Search for the cell housing the specified text and yield its (x, y) center coordinate. 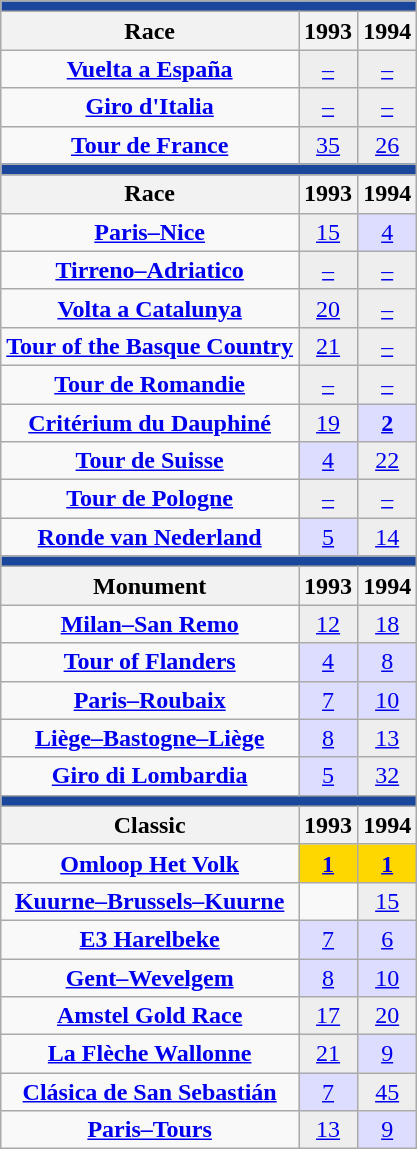
6 (388, 939)
22 (388, 461)
Giro di Lombardia (150, 776)
35 (328, 145)
Paris–Tours (150, 1130)
Omloop Het Volk (150, 863)
Tour de France (150, 145)
Tour de Pologne (150, 499)
45 (388, 1092)
Vuelta a España (150, 69)
Tour of Flanders (150, 662)
Tour of the Basque Country (150, 346)
Monument (150, 586)
Classic (150, 825)
Tour de Suisse (150, 461)
Giro d'Italia (150, 107)
2 (388, 423)
Gent–Wevelgem (150, 977)
14 (388, 537)
Milan–San Remo (150, 624)
Paris–Roubaix (150, 700)
17 (328, 1016)
Clásica de San Sebastián (150, 1092)
Ronde van Nederland (150, 537)
Volta a Catalunya (150, 308)
Amstel Gold Race (150, 1016)
Kuurne–Brussels–Kuurne (150, 901)
32 (388, 776)
18 (388, 624)
19 (328, 423)
La Flèche Wallonne (150, 1054)
Critérium du Dauphiné (150, 423)
Tirreno–Adriatico (150, 270)
12 (328, 624)
26 (388, 145)
Tour de Romandie (150, 384)
Paris–Nice (150, 232)
Liège–Bastogne–Liège (150, 738)
E3 Harelbeke (150, 939)
